Output the [X, Y] coordinate of the center of the cell containing the given text.  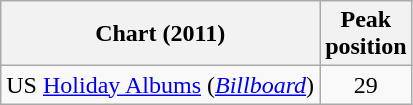
US Holiday Albums (Billboard) [160, 85]
Peakposition [366, 34]
Chart (2011) [160, 34]
29 [366, 85]
